Scan for the cell matching the given text and deliver its [X, Y] coordinate at center. 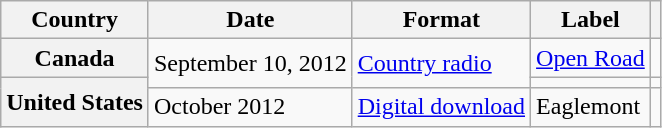
Label [591, 20]
September 10, 2012 [250, 64]
Format [441, 20]
Country [75, 20]
United States [75, 102]
Country radio [441, 64]
Canada [75, 58]
October 2012 [250, 107]
Digital download [441, 107]
Open Road [591, 58]
Eaglemont [591, 107]
Date [250, 20]
